Return the (X, Y) coordinate for the center point of the cell that contains the specified text.  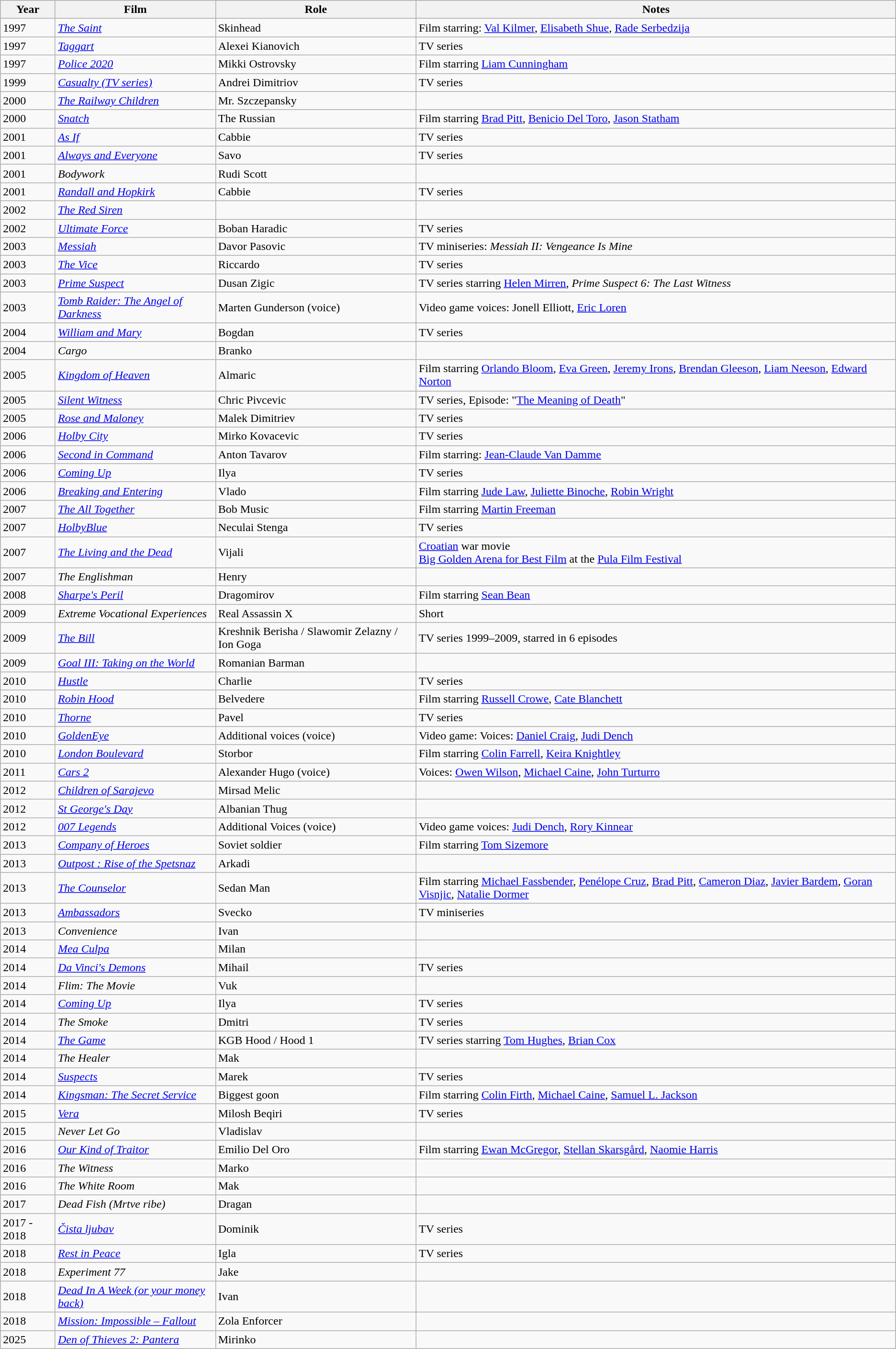
Biggest goon (316, 1095)
Vladislav (316, 1131)
1999 (28, 82)
Film starring Orlando Bloom, Eva Green, Jeremy Irons, Brendan Gleeson, Liam Neeson, Edward Norton (656, 375)
Mr. Szczepansky (316, 101)
Notes (656, 10)
Croatian war movieBig Golden Arena for Best Film at the Pula Film Festival (656, 552)
Pavel (316, 717)
The Game (135, 1040)
Romanian Barman (316, 663)
Prime Suspect (135, 283)
Čista ljubav (135, 1229)
William and Mary (135, 332)
Ambassadors (135, 913)
Rest in Peace (135, 1254)
Marek (316, 1077)
TV series starring Tom Hughes, Brian Cox (656, 1040)
2017 (28, 1204)
2025 (28, 1339)
Film starring Tom Sizemore (656, 845)
Milan (316, 949)
Police 2020 (135, 64)
Vijali (316, 552)
The Smoke (135, 1022)
Sedan Man (316, 888)
Robin Hood (135, 699)
Alexander Hugo (voice) (316, 772)
Thorne (135, 717)
The Witness (135, 1168)
Sharpe's Peril (135, 595)
Always and Everyone (135, 155)
The Living and the Dead (135, 552)
The All Together (135, 509)
Film starring Liam Cunningham (656, 64)
Dead Fish (Mrtve ribe) (135, 1204)
Savo (316, 155)
Mikki Ostrovsky (316, 64)
Skinhead (316, 28)
Goal III: Taking on the World (135, 663)
The Saint (135, 28)
Riccardo (316, 265)
Voices: Owen Wilson, Michael Caine, John Turturro (656, 772)
Messiah (135, 247)
Film starring Michael Fassbender, Penélope Cruz, Brad Pitt, Cameron Diaz, Javier Bardem, Goran Visnjic, Natalie Dormer (656, 888)
Den of Thieves 2: Pantera (135, 1339)
Mirko Kovacevic (316, 436)
Our Kind of Traitor (135, 1149)
The Englishman (135, 577)
TV miniseries: Messiah II: Vengeance Is Mine (656, 247)
Short (656, 613)
Malek Dimitriev (316, 418)
Marko (316, 1168)
Holby City (135, 436)
Dominik (316, 1229)
Film starring Brad Pitt, Benicio Del Toro, Jason Statham (656, 119)
Igla (316, 1254)
Dusan Zigic (316, 283)
Storbor (316, 754)
Role (316, 10)
Anton Tavarov (316, 454)
Film (135, 10)
Mirinko (316, 1339)
Film starring Ewan McGregor, Stellan Skarsgård, Naomie Harris (656, 1149)
Film starring Russell Crowe, Cate Blanchett (656, 699)
TV series, Episode: "The Meaning of Death" (656, 400)
Svecko (316, 913)
Rose and Maloney (135, 418)
Albanian Thug (316, 808)
Vlado (316, 491)
Video game: Voices: Daniel Craig, Judi Dench (656, 736)
Emilio Del Oro (316, 1149)
Additional voices (voice) (316, 736)
Suspects (135, 1077)
Randall and Hopkirk (135, 192)
GoldenEye (135, 736)
The Railway Children (135, 101)
Extreme Vocational Experiences (135, 613)
The Red Siren (135, 210)
The Counselor (135, 888)
Film starring Colin Farrell, Keira Knightley (656, 754)
Tomb Raider: The Angel of Darkness (135, 307)
Belvedere (316, 699)
Video game voices: Judi Dench, Rory Kinnear (656, 827)
Alexei Kianovich (316, 46)
Marten Gunderson (voice) (316, 307)
Kreshnik Berisha / Slawomir Zelazny / Ion Goga (316, 638)
Bob Music (316, 509)
Dmitri (316, 1022)
Rudi Scott (316, 173)
TV miniseries (656, 913)
Arkadi (316, 863)
Kingsman: The Secret Service (135, 1095)
Chric Pivcevic (316, 400)
Film starring: Jean-Claude Van Damme (656, 454)
Davor Pasovic (316, 247)
Cargo (135, 351)
Dead In A Week (or your money back) (135, 1297)
Company of Heroes (135, 845)
The Russian (316, 119)
London Boulevard (135, 754)
Neculai Stenga (316, 527)
Bogdan (316, 332)
Dragomirov (316, 595)
The Vice (135, 265)
Branko (316, 351)
Almaric (316, 375)
Henry (316, 577)
The Bill (135, 638)
Outpost : Rise of the Spetsnaz (135, 863)
Year (28, 10)
Ultimate Force (135, 228)
007 Legends (135, 827)
Film starring Martin Freeman (656, 509)
Kingdom of Heaven (135, 375)
The White Room (135, 1186)
Casualty (TV series) (135, 82)
Zola Enforcer (316, 1321)
Soviet soldier (316, 845)
Mea Culpa (135, 949)
Cars 2 (135, 772)
Convenience (135, 931)
Da Vinci's Demons (135, 967)
Bodywork (135, 173)
Never Let Go (135, 1131)
2017 - 2018 (28, 1229)
Children of Sarajevo (135, 790)
Dragan (316, 1204)
KGB Hood / Hood 1 (316, 1040)
Mirsad Melic (316, 790)
Video game voices: Jonell Elliott, Eric Loren (656, 307)
TV series starring Helen Mirren, Prime Suspect 6: The Last Witness (656, 283)
Silent Witness (135, 400)
Jake (316, 1272)
Mihail (316, 967)
Vuk (316, 986)
Film starring: Val Kilmer, Elisabeth Shue, Rade Serbedzija (656, 28)
Second in Command (135, 454)
Film starring Sean Bean (656, 595)
Milosh Beqiri (316, 1113)
Experiment 77 (135, 1272)
2008 (28, 595)
Mission: Impossible – Fallout (135, 1321)
As If (135, 137)
Breaking and Entering (135, 491)
HolbyBlue (135, 527)
Charlie (316, 681)
The Healer (135, 1058)
Real Assassin X (316, 613)
Snatch (135, 119)
Vera (135, 1113)
Flim: The Movie (135, 986)
Boban Haradic (316, 228)
Hustle (135, 681)
Taggart (135, 46)
Additional Voices (voice) (316, 827)
Film starring Colin Firth, Michael Caine, Samuel L. Jackson (656, 1095)
2011 (28, 772)
Andrei Dimitriov (316, 82)
Film starring Jude Law, Juliette Binoche, Robin Wright (656, 491)
TV series 1999–2009, starred in 6 episodes (656, 638)
St George's Day (135, 808)
